Search for the cell housing the specified text and yield its [x, y] center coordinate. 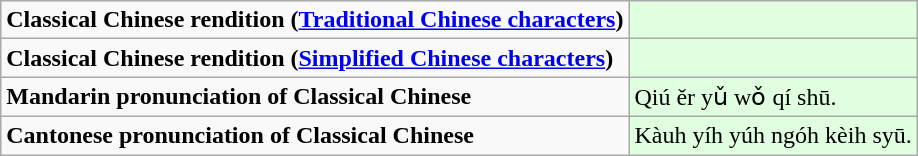
Cantonese pronunciation of Classical Chinese [315, 135]
Classical Chinese rendition (Traditional Chinese characters) [315, 20]
Mandarin pronunciation of Classical Chinese [315, 97]
Classical Chinese rendition (Simplified Chinese characters) [315, 58]
Kàuh yíh yúh ngóh kèih syū. [773, 135]
Qiú ěr yǔ wǒ qí shū. [773, 97]
